Search for the cell housing the specified text and yield its (x, y) center coordinate. 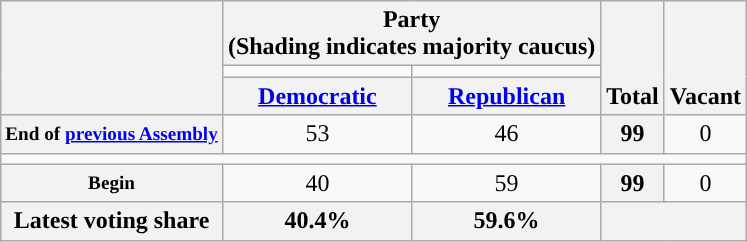
59.6% (506, 221)
46 (506, 134)
Latest voting share (112, 221)
Party (Shading indicates majority caucus) (411, 34)
Begin (112, 183)
End of previous Assembly (112, 134)
53 (317, 134)
59 (506, 183)
Democratic (317, 96)
40 (317, 183)
Vacant (705, 58)
Total (633, 58)
40.4% (317, 221)
Republican (506, 96)
